Determine the [X, Y] coordinate at the center of the cell enclosing the given text.  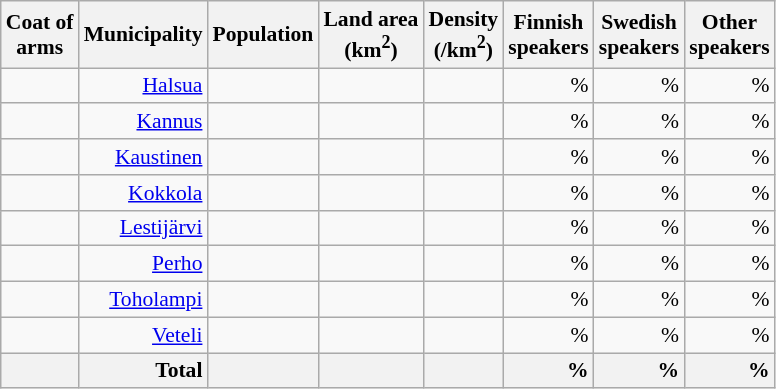
Municipality [144, 34]
Otherspeakers [729, 34]
Swedishspeakers [639, 34]
Kaustinen [144, 157]
Toholampi [144, 300]
Veteli [144, 335]
Halsua [144, 86]
Kokkola [144, 193]
Total [144, 371]
Land area(km2) [370, 34]
Perho [144, 264]
Finnishspeakers [548, 34]
Density(/km2) [463, 34]
Population [262, 34]
Coat ofarms [40, 34]
Kannus [144, 122]
Lestijärvi [144, 228]
